Locate the cell with the specified text and output its (x, y) center coordinate. 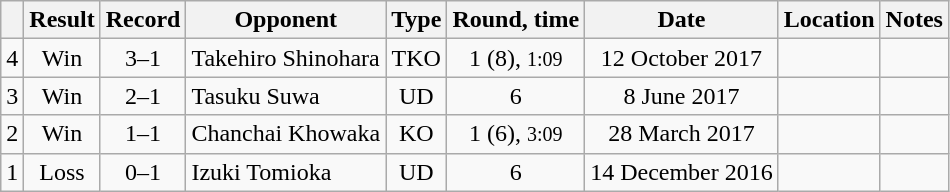
2–1 (143, 96)
28 March 2017 (682, 134)
Tasuku Suwa (286, 96)
TKO (416, 58)
KO (416, 134)
Result (62, 20)
1–1 (143, 134)
Opponent (286, 20)
2 (12, 134)
14 December 2016 (682, 172)
3–1 (143, 58)
Record (143, 20)
Loss (62, 172)
12 October 2017 (682, 58)
Takehiro Shinohara (286, 58)
1 (12, 172)
Notes (914, 20)
Date (682, 20)
Izuki Tomioka (286, 172)
1 (8), 1:09 (516, 58)
3 (12, 96)
Type (416, 20)
0–1 (143, 172)
8 June 2017 (682, 96)
Round, time (516, 20)
1 (6), 3:09 (516, 134)
4 (12, 58)
Location (829, 20)
Chanchai Khowaka (286, 134)
